Identify which cell holds the provided text, then report its [x, y] central coordinate. 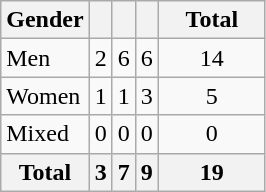
9 [146, 172]
Gender [45, 20]
7 [124, 172]
14 [212, 58]
Men [45, 58]
2 [100, 58]
Mixed [45, 134]
Women [45, 96]
19 [212, 172]
5 [212, 96]
